Extract the (X, Y) coordinate from the center of the cell holding the provided text.  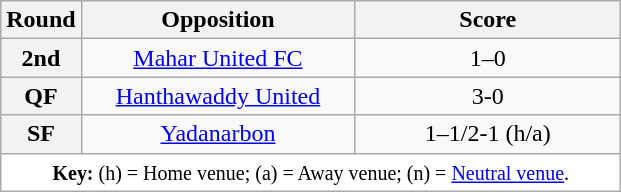
Mahar United FC (218, 58)
1–1/2-1 (h/a) (488, 134)
3-0 (488, 96)
QF (41, 96)
Score (488, 20)
2nd (41, 58)
Opposition (218, 20)
SF (41, 134)
Yadanarbon (218, 134)
Hanthawaddy United (218, 96)
Key: (h) = Home venue; (a) = Away venue; (n) = Neutral venue. (311, 172)
1–0 (488, 58)
Round (41, 20)
